Return the (X, Y) coordinate for the center point of the cell that contains the specified text.  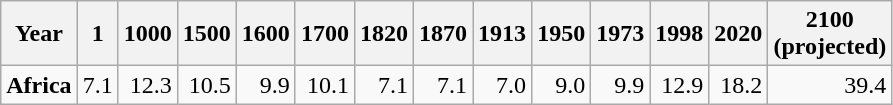
Africa (39, 85)
39.4 (830, 85)
1600 (266, 34)
2100(projected) (830, 34)
1973 (620, 34)
1000 (148, 34)
1950 (562, 34)
18.2 (738, 85)
2020 (738, 34)
1913 (502, 34)
1820 (384, 34)
7.0 (502, 85)
9.0 (562, 85)
Year (39, 34)
1 (98, 34)
12.3 (148, 85)
10.1 (324, 85)
1500 (206, 34)
1700 (324, 34)
10.5 (206, 85)
1870 (442, 34)
1998 (680, 34)
12.9 (680, 85)
